Search for the cell housing the specified text and yield its [x, y] center coordinate. 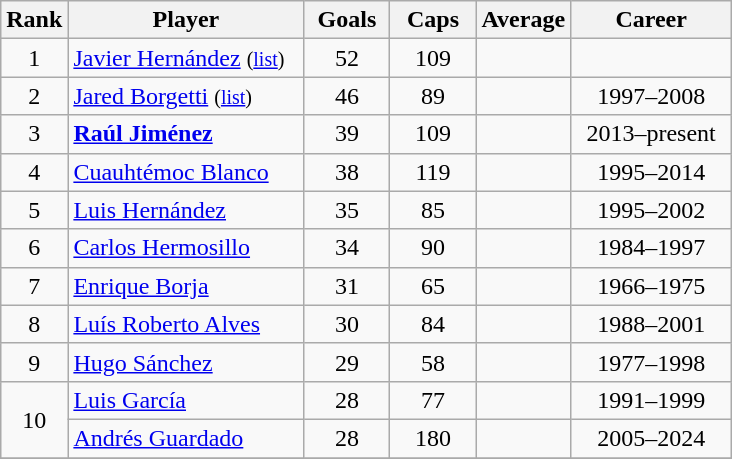
Average [524, 20]
38 [347, 172]
8 [34, 324]
Career [652, 20]
39 [347, 134]
1991–1999 [652, 400]
Hugo Sánchez [186, 362]
10 [34, 419]
Andrés Guardado [186, 438]
119 [433, 172]
90 [433, 248]
4 [34, 172]
52 [347, 58]
Luis Hernández [186, 210]
1995–2014 [652, 172]
Caps [433, 20]
1966–1975 [652, 286]
2005–2024 [652, 438]
35 [347, 210]
85 [433, 210]
Cuauhtémoc Blanco [186, 172]
65 [433, 286]
29 [347, 362]
1995–2002 [652, 210]
34 [347, 248]
1984–1997 [652, 248]
Luís Roberto Alves [186, 324]
1977–1998 [652, 362]
Jared Borgetti (list) [186, 96]
Raúl Jiménez [186, 134]
6 [34, 248]
2 [34, 96]
9 [34, 362]
89 [433, 96]
3 [34, 134]
77 [433, 400]
1 [34, 58]
7 [34, 286]
46 [347, 96]
Player [186, 20]
1997–2008 [652, 96]
Rank [34, 20]
1988–2001 [652, 324]
Enrique Borja [186, 286]
30 [347, 324]
180 [433, 438]
84 [433, 324]
31 [347, 286]
Carlos Hermosillo [186, 248]
Goals [347, 20]
2013–present [652, 134]
58 [433, 362]
Luis García [186, 400]
Javier Hernández (list) [186, 58]
5 [34, 210]
